Identify which cell holds the provided text, then report its [X, Y] central coordinate. 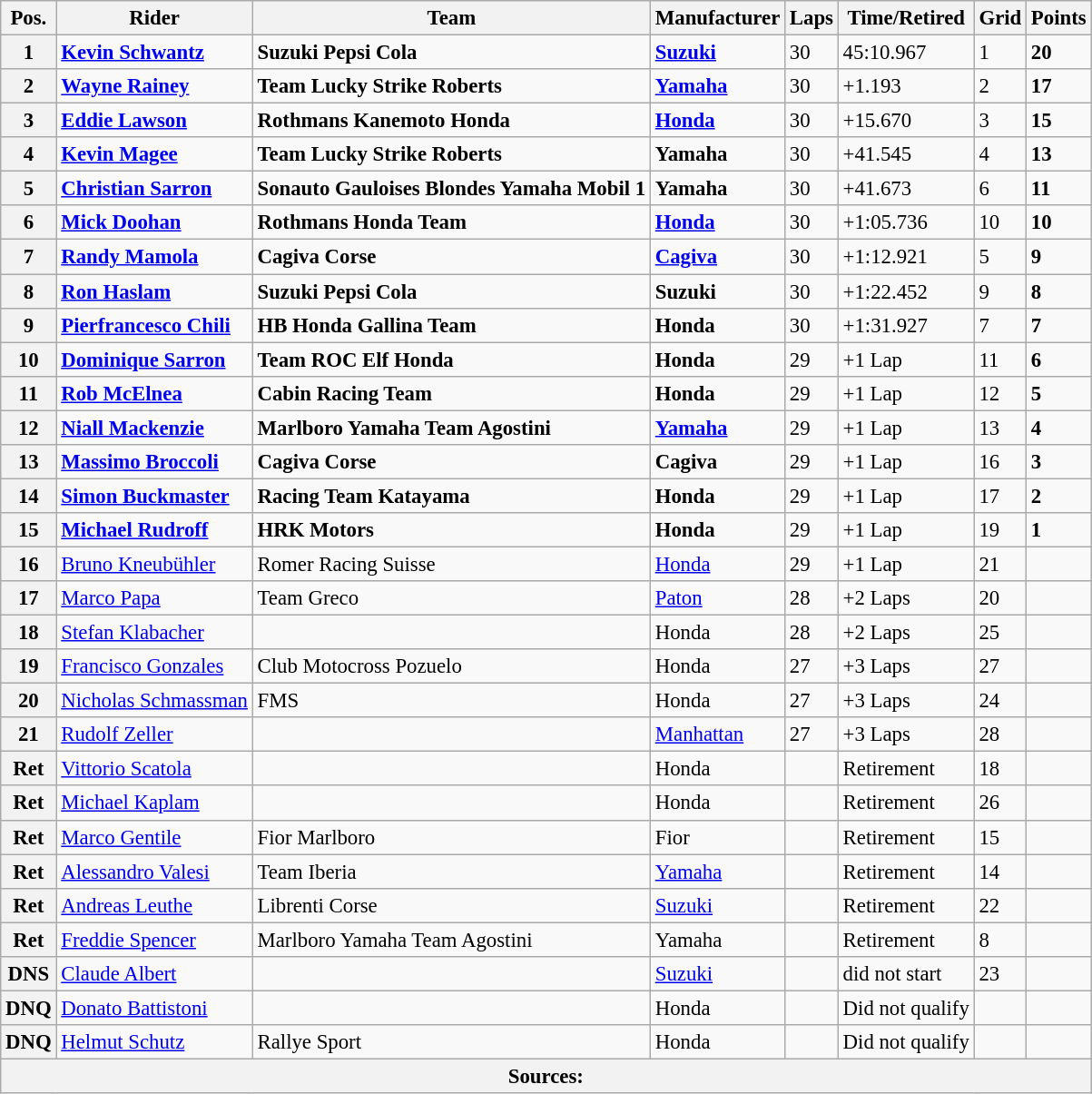
Bruno Kneubühler [154, 564]
Laps [812, 18]
Points [1058, 18]
Time/Retired [906, 18]
Rothmans Kanemoto Honda [451, 121]
Stefan Klabacher [154, 633]
Sonauto Gauloises Blondes Yamaha Mobil 1 [451, 189]
26 [1000, 803]
Claude Albert [154, 974]
Kevin Magee [154, 154]
Marco Papa [154, 598]
Massimo Broccoli [154, 462]
Grid [1000, 18]
Eddie Lawson [154, 121]
Simon Buckmaster [154, 496]
Nicholas Schmassman [154, 701]
Randy Mamola [154, 257]
Michael Rudroff [154, 530]
Paton [717, 598]
+1:05.736 [906, 222]
Rider [154, 18]
Cabin Racing Team [451, 393]
Team [451, 18]
Fior [717, 837]
Vittorio Scatola [154, 769]
FMS [451, 701]
Mick Doohan [154, 222]
HB Honda Gallina Team [451, 325]
Alessandro Valesi [154, 872]
Pos. [29, 18]
Fior Marlboro [451, 837]
Donato Battistoni [154, 1008]
+1:31.927 [906, 325]
Andreas Leuthe [154, 905]
Francisco Gonzales [154, 666]
Manhattan [717, 734]
Team Iberia [451, 872]
23 [1000, 974]
45:10.967 [906, 53]
Michael Kaplam [154, 803]
did not start [906, 974]
+1.193 [906, 86]
Team ROC Elf Honda [451, 360]
Romer Racing Suisse [451, 564]
25 [1000, 633]
Manufacturer [717, 18]
Niall Mackenzie [154, 428]
Marco Gentile [154, 837]
+41.545 [906, 154]
DNS [29, 974]
Ron Haslam [154, 291]
Rudolf Zeller [154, 734]
+1:22.452 [906, 291]
+15.670 [906, 121]
Rob McElnea [154, 393]
Pierfrancesco Chili [154, 325]
+1:12.921 [906, 257]
Christian Sarron [154, 189]
HRK Motors [451, 530]
Librenti Corse [451, 905]
Kevin Schwantz [154, 53]
Team Greco [451, 598]
Freddie Spencer [154, 940]
Dominique Sarron [154, 360]
Helmut Schutz [154, 1042]
Club Motocross Pozuelo [451, 666]
Sources: [546, 1076]
+41.673 [906, 189]
Rothmans Honda Team [451, 222]
Rallye Sport [451, 1042]
22 [1000, 905]
24 [1000, 701]
Racing Team Katayama [451, 496]
Wayne Rainey [154, 86]
